Search for the cell housing the specified text and yield its (x, y) center coordinate. 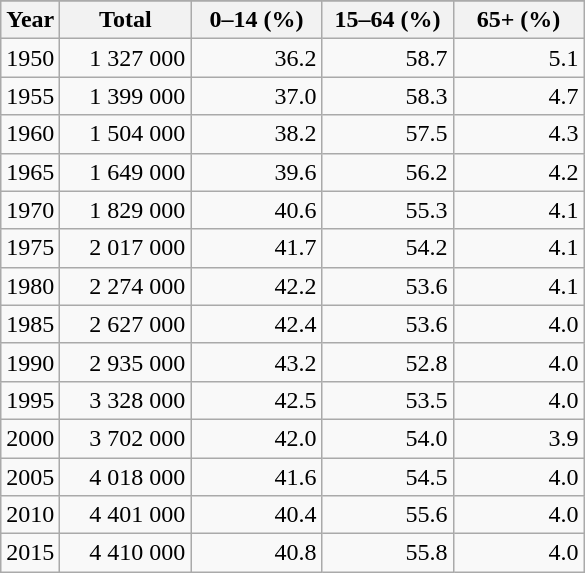
41.6 (256, 477)
4 018 000 (126, 477)
1975 (30, 248)
4.7 (518, 96)
Total (126, 20)
4 401 000 (126, 515)
38.2 (256, 134)
1980 (30, 286)
5.1 (518, 58)
1 649 000 (126, 172)
2 274 000 (126, 286)
2 017 000 (126, 248)
3.9 (518, 438)
1 399 000 (126, 96)
2000 (30, 438)
2010 (30, 515)
1 504 000 (126, 134)
65+ (%) (518, 20)
42.5 (256, 400)
52.8 (388, 362)
39.6 (256, 172)
2005 (30, 477)
40.4 (256, 515)
15–64 (%) (388, 20)
3 328 000 (126, 400)
3 702 000 (126, 438)
58.7 (388, 58)
55.3 (388, 210)
4 410 000 (126, 553)
54.5 (388, 477)
42.4 (256, 324)
37.0 (256, 96)
43.2 (256, 362)
58.3 (388, 96)
2 935 000 (126, 362)
40.8 (256, 553)
57.5 (388, 134)
1 829 000 (126, 210)
54.0 (388, 438)
0–14 (%) (256, 20)
54.2 (388, 248)
2015 (30, 553)
Year (30, 20)
42.0 (256, 438)
1990 (30, 362)
53.5 (388, 400)
55.8 (388, 553)
4.2 (518, 172)
1955 (30, 96)
4.3 (518, 134)
1985 (30, 324)
1950 (30, 58)
1965 (30, 172)
41.7 (256, 248)
56.2 (388, 172)
1970 (30, 210)
42.2 (256, 286)
2 627 000 (126, 324)
40.6 (256, 210)
1 327 000 (126, 58)
55.6 (388, 515)
36.2 (256, 58)
1995 (30, 400)
1960 (30, 134)
